From the cell containing the given text, extract its center point as (x, y) coordinate. 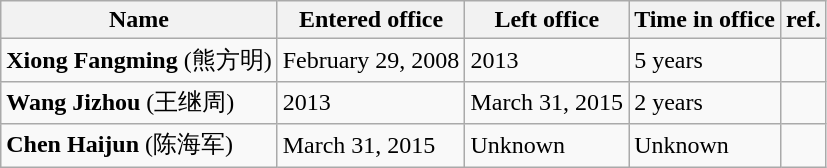
ref. (804, 20)
February 29, 2008 (371, 60)
Time in office (705, 20)
Wang Jizhou (王继周) (139, 102)
Name (139, 20)
Xiong Fangming (熊方明) (139, 60)
2 years (705, 102)
Chen Haijun (陈海军) (139, 146)
Entered office (371, 20)
5 years (705, 60)
Left office (547, 20)
